Return the (X, Y) coordinate for the center point of the cell that contains the specified text.  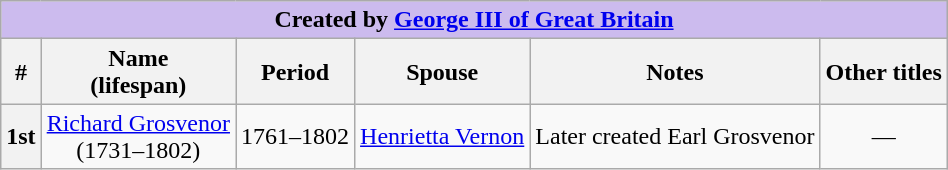
Later created Earl Grosvenor (675, 136)
Name(lifespan) (138, 72)
Richard Grosvenor(1731–1802) (138, 136)
Henrietta Vernon (442, 136)
# (21, 72)
1761–1802 (296, 136)
Period (296, 72)
Spouse (442, 72)
1st (21, 136)
— (884, 136)
Other titles (884, 72)
Created by George III of Great Britain (474, 20)
Notes (675, 72)
